Detect which cell encompasses the target text, then output its [x, y] center coordinate. 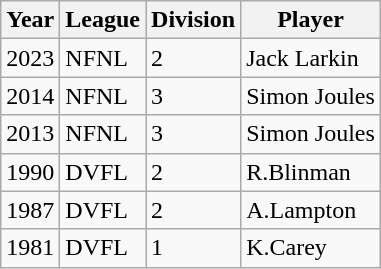
A.Lampton [311, 210]
2014 [30, 96]
League [103, 20]
K.Carey [311, 248]
1990 [30, 172]
1981 [30, 248]
1987 [30, 210]
1 [194, 248]
2013 [30, 134]
Division [194, 20]
R.Blinman [311, 172]
Player [311, 20]
Jack Larkin [311, 58]
Year [30, 20]
2023 [30, 58]
